Identify which cell holds the provided text, then report its [X, Y] central coordinate. 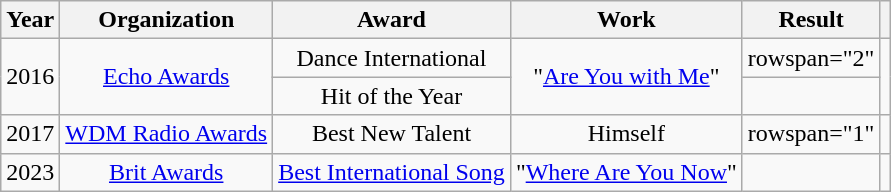
Work [626, 20]
"Where Are You Now" [626, 172]
2017 [30, 134]
"Are You with Me" [626, 77]
Organization [166, 20]
rowspan="1" [811, 134]
Result [811, 20]
Himself [626, 134]
Hit of the Year [392, 96]
Best International Song [392, 172]
Year [30, 20]
Best New Talent [392, 134]
Dance International [392, 58]
2023 [30, 172]
Echo Awards [166, 77]
rowspan="2" [811, 58]
2016 [30, 77]
Award [392, 20]
WDM Radio Awards [166, 134]
Brit Awards [166, 172]
